For the text-containing cell, return its midpoint in (x, y) coordinate format. 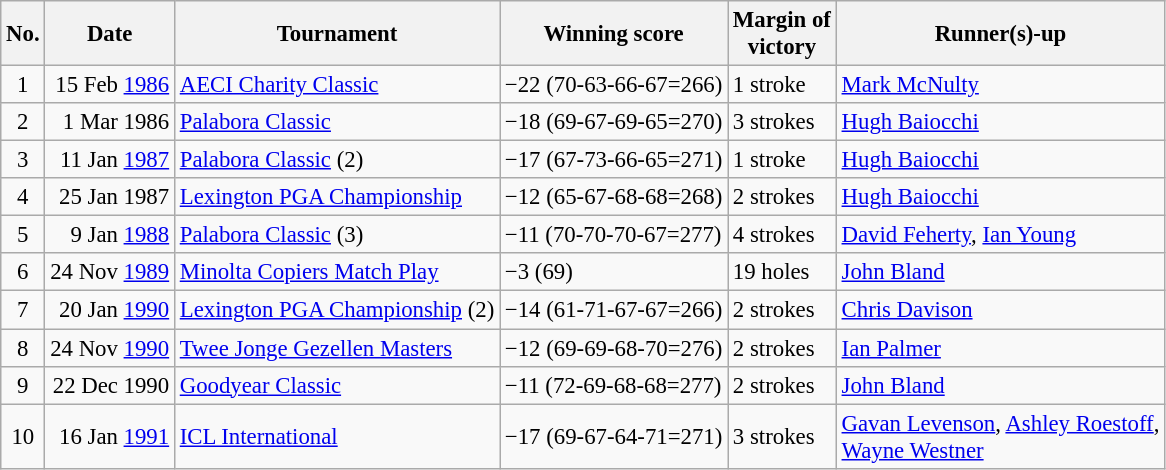
1 Mar 1986 (110, 122)
19 holes (782, 273)
5 (23, 235)
24 Nov 1990 (110, 348)
22 Dec 1990 (110, 385)
−22 (70-63-66-67=266) (614, 85)
16 Jan 1991 (110, 436)
24 Nov 1989 (110, 273)
9 (23, 385)
8 (23, 348)
4 (23, 197)
Palabora Classic (336, 122)
−17 (69-67-64-71=271) (614, 436)
10 (23, 436)
4 strokes (782, 235)
1 (23, 85)
7 (23, 310)
Twee Jonge Gezellen Masters (336, 348)
Minolta Copiers Match Play (336, 273)
Gavan Levenson, Ashley Roestoff, Wayne Westner (1000, 436)
No. (23, 34)
Winning score (614, 34)
−11 (70-70-70-67=277) (614, 235)
2 (23, 122)
−3 (69) (614, 273)
−11 (72-69-68-68=277) (614, 385)
Margin ofvictory (782, 34)
9 Jan 1988 (110, 235)
−12 (65-67-68-68=268) (614, 197)
Mark McNulty (1000, 85)
20 Jan 1990 (110, 310)
6 (23, 273)
3 (23, 160)
−18 (69-67-69-65=270) (614, 122)
Lexington PGA Championship (2) (336, 310)
Chris Davison (1000, 310)
−14 (61-71-67-67=266) (614, 310)
Palabora Classic (3) (336, 235)
Goodyear Classic (336, 385)
AECI Charity Classic (336, 85)
11 Jan 1987 (110, 160)
Lexington PGA Championship (336, 197)
Ian Palmer (1000, 348)
−12 (69-69-68-70=276) (614, 348)
−17 (67-73-66-65=271) (614, 160)
ICL International (336, 436)
25 Jan 1987 (110, 197)
Tournament (336, 34)
David Feherty, Ian Young (1000, 235)
Runner(s)-up (1000, 34)
15 Feb 1986 (110, 85)
Palabora Classic (2) (336, 160)
Date (110, 34)
